Determine the [X, Y] coordinate at the center of the cell enclosing the given text.  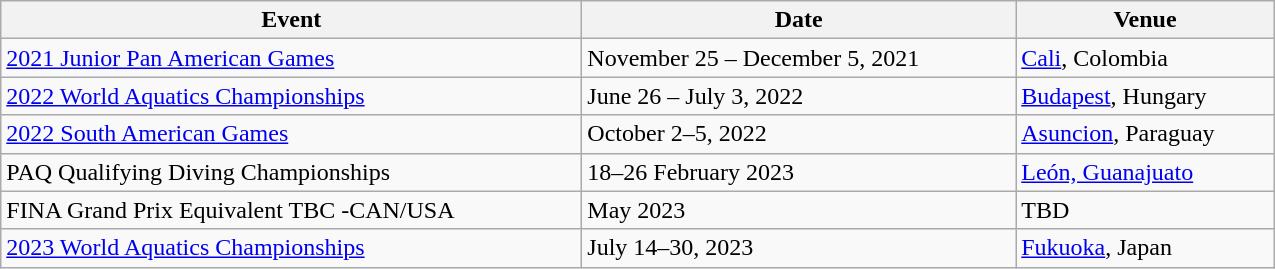
June 26 – July 3, 2022 [799, 96]
May 2023 [799, 210]
FINA Grand Prix Equivalent TBC -CAN/USA [292, 210]
Asuncion, Paraguay [1146, 134]
November 25 – December 5, 2021 [799, 58]
October 2–5, 2022 [799, 134]
Budapest, Hungary [1146, 96]
Venue [1146, 20]
Fukuoka, Japan [1146, 248]
2022 South American Games [292, 134]
Date [799, 20]
PAQ Qualifying Diving Championships [292, 172]
18–26 February 2023 [799, 172]
2023 World Aquatics Championships [292, 248]
Cali, Colombia [1146, 58]
Event [292, 20]
León, Guanajuato [1146, 172]
July 14–30, 2023 [799, 248]
TBD [1146, 210]
2021 Junior Pan American Games [292, 58]
2022 World Aquatics Championships [292, 96]
